For the text-containing cell, return its midpoint in [X, Y] coordinate format. 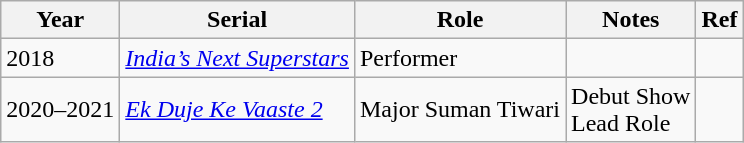
Role [460, 20]
Year [60, 20]
Ref [720, 20]
Ek Duje Ke Vaaste 2 [238, 110]
India’s Next Superstars [238, 58]
Debut ShowLead Role [631, 110]
Performer [460, 58]
2020–2021 [60, 110]
2018 [60, 58]
Notes [631, 20]
Major Suman Tiwari [460, 110]
Serial [238, 20]
